Locate the cell with the specified text and output its (X, Y) center coordinate. 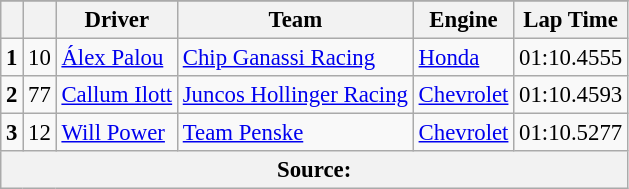
Engine (463, 20)
3 (12, 133)
Team (295, 20)
12 (40, 133)
Callum Ilott (116, 95)
Álex Palou (116, 58)
10 (40, 58)
2 (12, 95)
Team Penske (295, 133)
Source: (314, 170)
01:10.5277 (571, 133)
77 (40, 95)
Honda (463, 58)
Chip Ganassi Racing (295, 58)
01:10.4593 (571, 95)
Will Power (116, 133)
01:10.4555 (571, 58)
Lap Time (571, 20)
Driver (116, 20)
1 (12, 58)
Juncos Hollinger Racing (295, 95)
